Capture the cell that displays the provided text and extract its [X, Y] central coordinate. 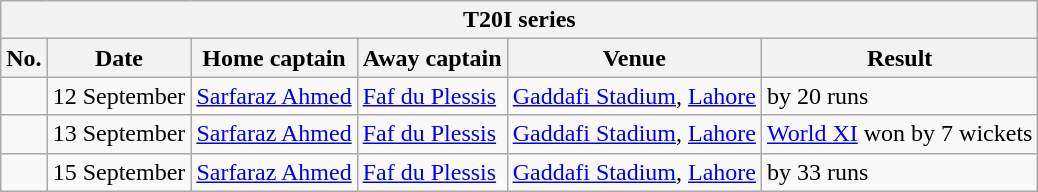
T20I series [520, 20]
12 September [119, 96]
by 20 runs [899, 96]
World XI won by 7 wickets [899, 134]
Date [119, 58]
Home captain [274, 58]
Venue [634, 58]
No. [24, 58]
by 33 runs [899, 172]
Away captain [432, 58]
Result [899, 58]
13 September [119, 134]
15 September [119, 172]
